From the cell containing the given text, extract its center point as (x, y) coordinate. 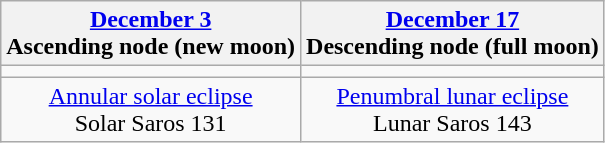
December 17Descending node (full moon) (453, 34)
Penumbral lunar eclipseLunar Saros 143 (453, 110)
December 3Ascending node (new moon) (151, 34)
Annular solar eclipseSolar Saros 131 (151, 110)
